Locate the cell with the specified text and output its (X, Y) center coordinate. 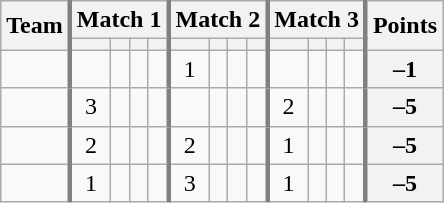
–1 (404, 69)
Team (36, 26)
Match 3 (316, 20)
Match 1 (120, 20)
Match 2 (218, 20)
Points (404, 26)
